Output the [X, Y] coordinate of the center of the cell containing the given text.  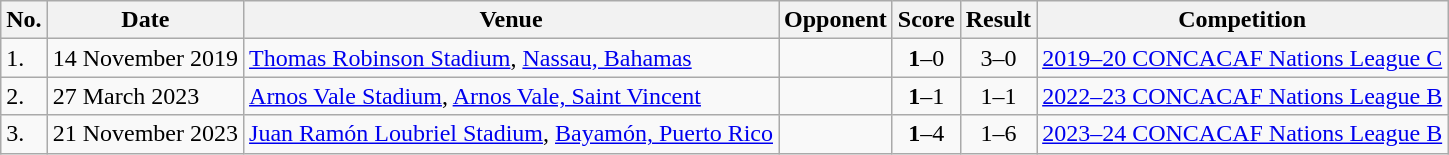
No. [24, 20]
Opponent [836, 20]
21 November 2023 [145, 134]
1–4 [926, 134]
2019–20 CONCACAF Nations League C [1242, 58]
27 March 2023 [145, 96]
14 November 2019 [145, 58]
1–0 [926, 58]
2023–24 CONCACAF Nations League B [1242, 134]
Score [926, 20]
3. [24, 134]
Competition [1242, 20]
Juan Ramón Loubriel Stadium, Bayamón, Puerto Rico [512, 134]
1. [24, 58]
Result [998, 20]
Venue [512, 20]
Thomas Robinson Stadium, Nassau, Bahamas [512, 58]
Date [145, 20]
2022–23 CONCACAF Nations League B [1242, 96]
3–0 [998, 58]
1–6 [998, 134]
Arnos Vale Stadium, Arnos Vale, Saint Vincent [512, 96]
2. [24, 96]
